Return (X, Y) of the center of cell containing provided text 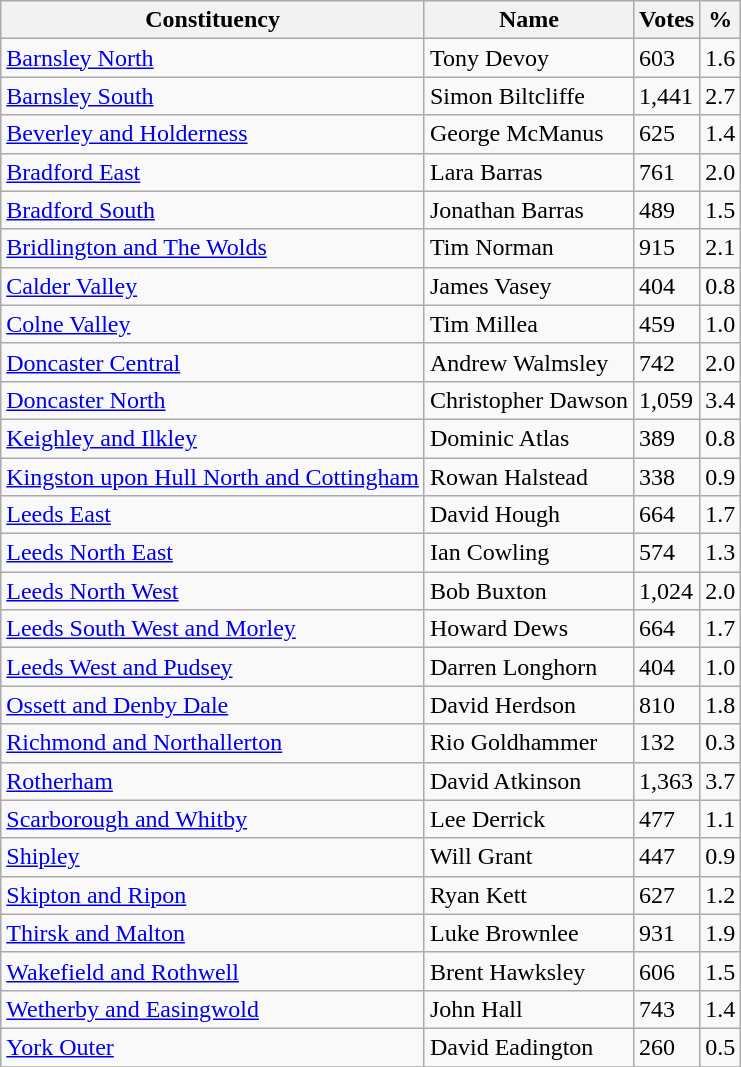
David Atkinson (528, 781)
810 (667, 705)
2.7 (720, 96)
Darren Longhorn (528, 667)
Lee Derrick (528, 819)
Tim Millea (528, 324)
1.9 (720, 933)
Luke Brownlee (528, 933)
260 (667, 1047)
Doncaster Central (213, 362)
York Outer (213, 1047)
Christopher Dawson (528, 400)
Rowan Halstead (528, 477)
2.1 (720, 248)
447 (667, 857)
Rio Goldhammer (528, 743)
Kingston upon Hull North and Cottingham (213, 477)
489 (667, 210)
Skipton and Ripon (213, 895)
Shipley (213, 857)
1,441 (667, 96)
% (720, 20)
742 (667, 362)
0.5 (720, 1047)
3.4 (720, 400)
574 (667, 553)
459 (667, 324)
Ian Cowling (528, 553)
Leeds South West and Morley (213, 629)
Simon Biltcliffe (528, 96)
1,024 (667, 591)
606 (667, 971)
1.3 (720, 553)
3.7 (720, 781)
603 (667, 58)
George McManus (528, 134)
627 (667, 895)
David Herdson (528, 705)
David Eadington (528, 1047)
Tim Norman (528, 248)
743 (667, 1009)
Beverley and Holderness (213, 134)
Keighley and Ilkley (213, 438)
Leeds North East (213, 553)
Howard Dews (528, 629)
Leeds East (213, 515)
Lara Barras (528, 172)
915 (667, 248)
1,363 (667, 781)
132 (667, 743)
931 (667, 933)
Leeds West and Pudsey (213, 667)
338 (667, 477)
Rotherham (213, 781)
Barnsley North (213, 58)
1.6 (720, 58)
Ryan Kett (528, 895)
Richmond and Northallerton (213, 743)
Name (528, 20)
Brent Hawksley (528, 971)
Bradford East (213, 172)
389 (667, 438)
Andrew Walmsley (528, 362)
Colne Valley (213, 324)
761 (667, 172)
1,059 (667, 400)
Barnsley South (213, 96)
Bob Buxton (528, 591)
Will Grant (528, 857)
Dominic Atlas (528, 438)
John Hall (528, 1009)
625 (667, 134)
Calder Valley (213, 286)
Jonathan Barras (528, 210)
0.3 (720, 743)
Thirsk and Malton (213, 933)
Bradford South (213, 210)
Constituency (213, 20)
Wetherby and Easingwold (213, 1009)
Leeds North West (213, 591)
Ossett and Denby Dale (213, 705)
1.8 (720, 705)
Bridlington and The Wolds (213, 248)
Tony Devoy (528, 58)
477 (667, 819)
James Vasey (528, 286)
Scarborough and Whitby (213, 819)
Votes (667, 20)
Wakefield and Rothwell (213, 971)
1.1 (720, 819)
1.2 (720, 895)
David Hough (528, 515)
Doncaster North (213, 400)
